Detect which cell encompasses the target text, then output its [x, y] center coordinate. 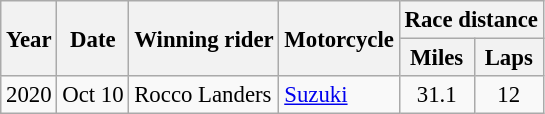
Miles [436, 58]
Oct 10 [93, 95]
Race distance [471, 20]
Date [93, 38]
Laps [508, 58]
Motorcycle [339, 38]
2020 [29, 95]
Winning rider [204, 38]
Year [29, 38]
Rocco Landers [204, 95]
Suzuki [339, 95]
31.1 [436, 95]
12 [508, 95]
